Provide the (X, Y) coordinate of the cell's center where the given text is located.  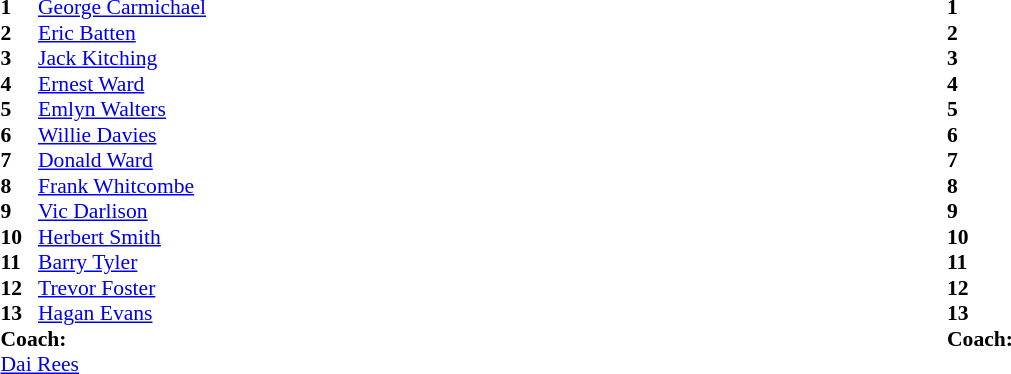
Frank Whitcombe (122, 186)
Ernest Ward (122, 84)
Vic Darlison (122, 211)
Barry Tyler (122, 263)
Jack Kitching (122, 59)
Coach: (103, 339)
Trevor Foster (122, 288)
Willie Davies (122, 135)
Hagan Evans (122, 313)
Emlyn Walters (122, 109)
Donald Ward (122, 161)
Eric Batten (122, 33)
Herbert Smith (122, 237)
